For the text-containing cell, return its midpoint in [X, Y] coordinate format. 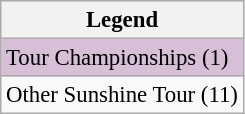
Legend [122, 20]
Tour Championships (1) [122, 58]
Other Sunshine Tour (11) [122, 95]
